Find where the given text appears and provide that cell's center as (X, Y) coordinate. 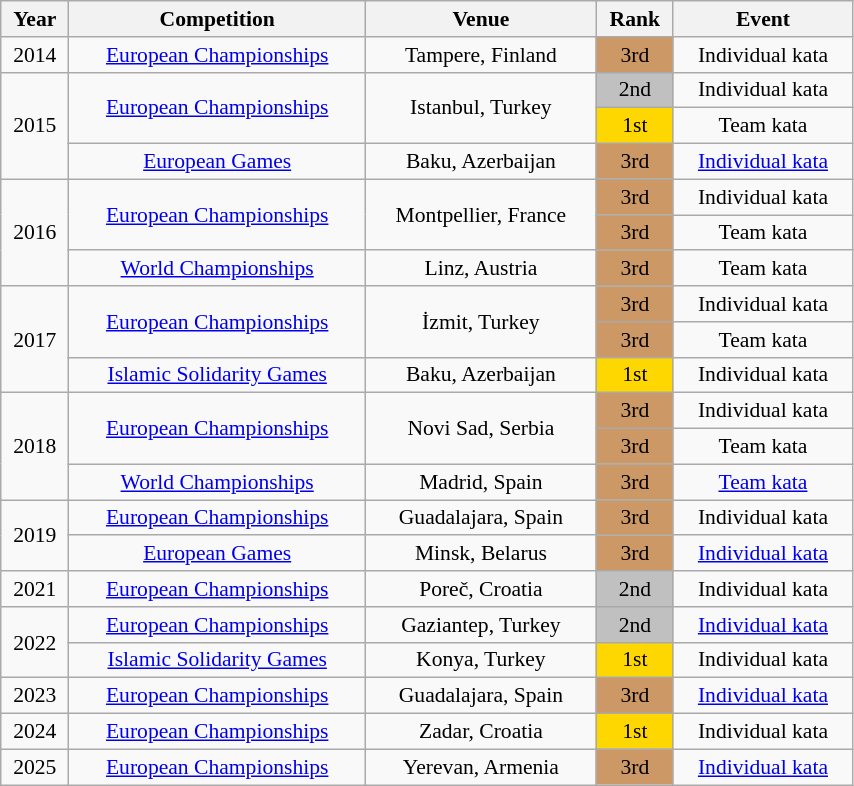
2014 (35, 55)
Istanbul, Turkey (482, 108)
Venue (482, 19)
2016 (35, 232)
İzmit, Turkey (482, 322)
Rank (634, 19)
Novi Sad, Serbia (482, 428)
Tampere, Finland (482, 55)
Linz, Austria (482, 269)
2015 (35, 126)
Event (762, 19)
Konya, Turkey (482, 660)
Poreč, Croatia (482, 589)
Yerevan, Armenia (482, 767)
2019 (35, 536)
Minsk, Belarus (482, 554)
2021 (35, 589)
2018 (35, 446)
2025 (35, 767)
Zadar, Croatia (482, 732)
Madrid, Spain (482, 482)
Montpellier, France (482, 214)
2022 (35, 642)
2017 (35, 340)
2024 (35, 732)
Year (35, 19)
Competition (218, 19)
Gaziantep, Turkey (482, 625)
2023 (35, 696)
